Locate the cell with the specified text and output its [x, y] center coordinate. 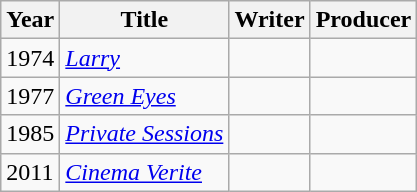
1985 [30, 134]
Title [144, 20]
2011 [30, 172]
Cinema Verite [144, 172]
Writer [270, 20]
Larry [144, 58]
1974 [30, 58]
Year [30, 20]
Private Sessions [144, 134]
1977 [30, 96]
Producer [364, 20]
Green Eyes [144, 96]
